Identify which cell holds the provided text, then report its (X, Y) central coordinate. 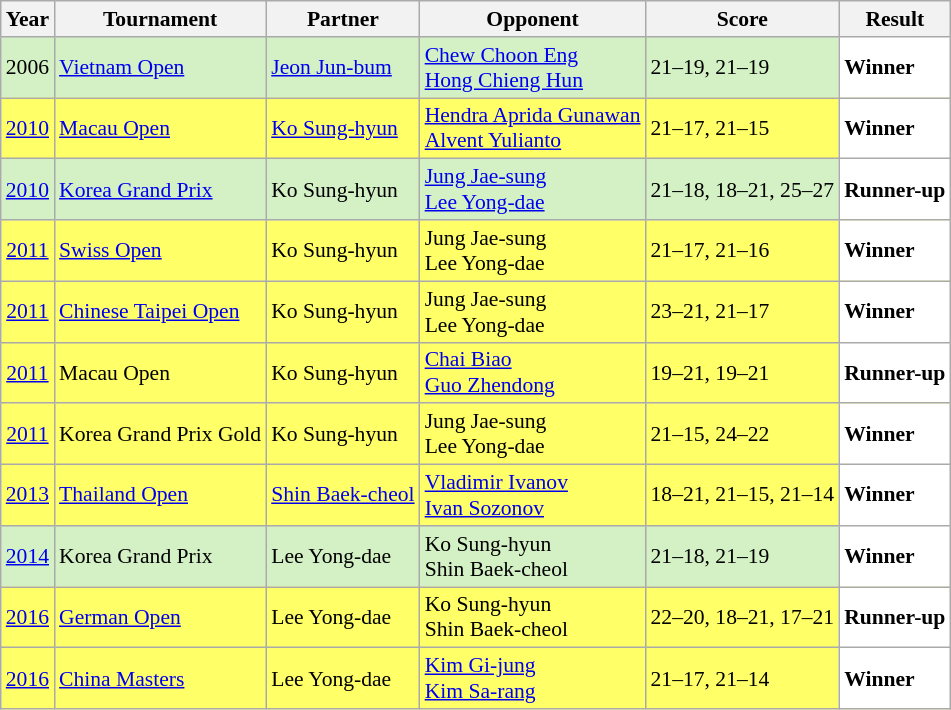
21–15, 24–22 (743, 434)
Shin Baek-cheol (342, 496)
21–19, 21–19 (743, 68)
Vietnam Open (160, 68)
Hendra Aprida Gunawan Alvent Yulianto (533, 128)
German Open (160, 618)
21–17, 21–16 (743, 250)
Opponent (533, 19)
2006 (28, 68)
Year (28, 19)
Chinese Taipei Open (160, 312)
18–21, 21–15, 21–14 (743, 496)
Tournament (160, 19)
23–21, 21–17 (743, 312)
China Masters (160, 678)
Score (743, 19)
Korea Grand Prix Gold (160, 434)
Vladimir Ivanov Ivan Sozonov (533, 496)
2014 (28, 556)
21–18, 21–19 (743, 556)
Partner (342, 19)
22–20, 18–21, 17–21 (743, 618)
Thailand Open (160, 496)
Kim Gi-jung Kim Sa-rang (533, 678)
19–21, 19–21 (743, 372)
21–17, 21–15 (743, 128)
Chai Biao Guo Zhendong (533, 372)
Chew Choon Eng Hong Chieng Hun (533, 68)
Swiss Open (160, 250)
Result (894, 19)
Jeon Jun-bum (342, 68)
21–18, 18–21, 25–27 (743, 190)
2013 (28, 496)
21–17, 21–14 (743, 678)
